Search for the cell housing the specified text and yield its [X, Y] center coordinate. 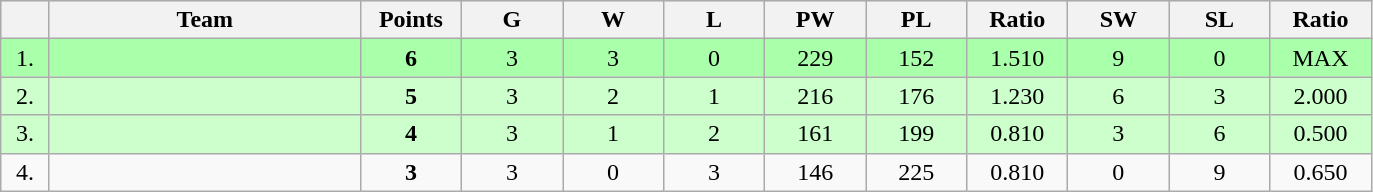
4 [410, 134]
SW [1118, 20]
2.000 [1320, 96]
MAX [1320, 58]
Team [204, 20]
176 [916, 96]
216 [816, 96]
152 [916, 58]
PL [916, 20]
PW [816, 20]
161 [816, 134]
G [512, 20]
4. [26, 172]
3. [26, 134]
225 [916, 172]
1. [26, 58]
229 [816, 58]
L [714, 20]
146 [816, 172]
5 [410, 96]
W [612, 20]
0.500 [1320, 134]
SL [1220, 20]
1.230 [1018, 96]
1.510 [1018, 58]
Points [410, 20]
0.650 [1320, 172]
199 [916, 134]
2. [26, 96]
